Locate the cell with the specified text and output its [X, Y] center coordinate. 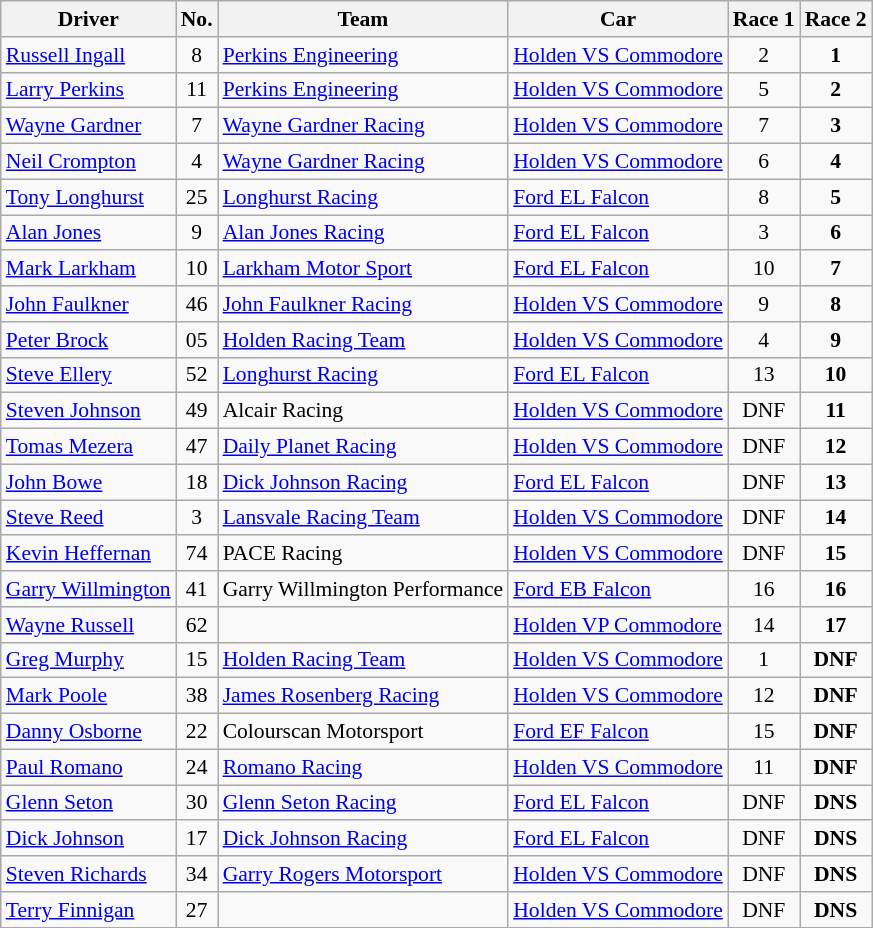
46 [197, 304]
Alan Jones [88, 233]
Steven Johnson [88, 411]
Romano Racing [364, 767]
Glenn Seton Racing [364, 803]
Team [364, 19]
Ford EB Falcon [618, 589]
25 [197, 197]
74 [197, 554]
38 [197, 696]
62 [197, 625]
Colourscan Motorsport [364, 732]
Wayne Russell [88, 625]
Tomas Mezera [88, 447]
41 [197, 589]
Glenn Seton [88, 803]
Russell Ingall [88, 55]
Race 1 [764, 19]
John Bowe [88, 482]
Terry Finnigan [88, 910]
22 [197, 732]
Daily Planet Racing [364, 447]
Wayne Gardner [88, 126]
Greg Murphy [88, 660]
05 [197, 340]
52 [197, 375]
Race 2 [836, 19]
Tony Longhurst [88, 197]
Steve Reed [88, 518]
James Rosenberg Racing [364, 696]
Paul Romano [88, 767]
Garry Willmington Performance [364, 589]
Lansvale Racing Team [364, 518]
27 [197, 910]
Neil Crompton [88, 162]
Steve Ellery [88, 375]
47 [197, 447]
Kevin Heffernan [88, 554]
Alan Jones Racing [364, 233]
Mark Poole [88, 696]
Car [618, 19]
Driver [88, 19]
Dick Johnson [88, 839]
PACE Racing [364, 554]
Ford EF Falcon [618, 732]
No. [197, 19]
John Faulkner Racing [364, 304]
Larry Perkins [88, 90]
John Faulkner [88, 304]
Garry Willmington [88, 589]
Mark Larkham [88, 269]
34 [197, 874]
49 [197, 411]
Larkham Motor Sport [364, 269]
Steven Richards [88, 874]
24 [197, 767]
Peter Brock [88, 340]
Garry Rogers Motorsport [364, 874]
Danny Osborne [88, 732]
Alcair Racing [364, 411]
Holden VP Commodore [618, 625]
30 [197, 803]
18 [197, 482]
